Provide the [x, y] coordinate of the cell's center where the given text is located.  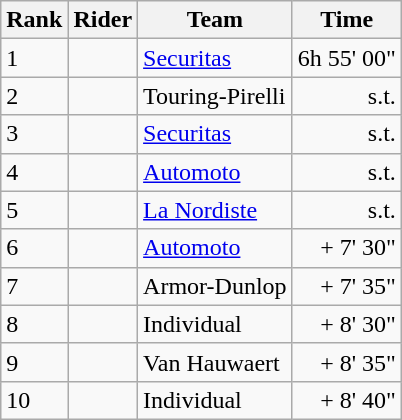
Touring-Pirelli [216, 96]
9 [34, 362]
1 [34, 58]
Team [216, 20]
Armor-Dunlop [216, 286]
7 [34, 286]
3 [34, 134]
5 [34, 210]
+ 8' 30" [346, 324]
Time [346, 20]
Rank [34, 20]
6 [34, 248]
4 [34, 172]
Van Hauwaert [216, 362]
+ 8' 35" [346, 362]
2 [34, 96]
La Nordiste [216, 210]
6h 55' 00" [346, 58]
10 [34, 400]
+ 7' 30" [346, 248]
+ 7' 35" [346, 286]
+ 8' 40" [346, 400]
8 [34, 324]
Rider [103, 20]
